Extract the [x, y] coordinate from the center of the cell holding the provided text.  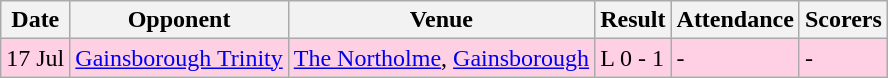
Venue [441, 20]
Result [633, 20]
Opponent [179, 20]
17 Jul [36, 58]
The Northolme, Gainsborough [441, 58]
Date [36, 20]
L 0 - 1 [633, 58]
Attendance [735, 20]
Scorers [843, 20]
Gainsborough Trinity [179, 58]
